Output the (x, y) coordinate of the center of the cell containing the given text.  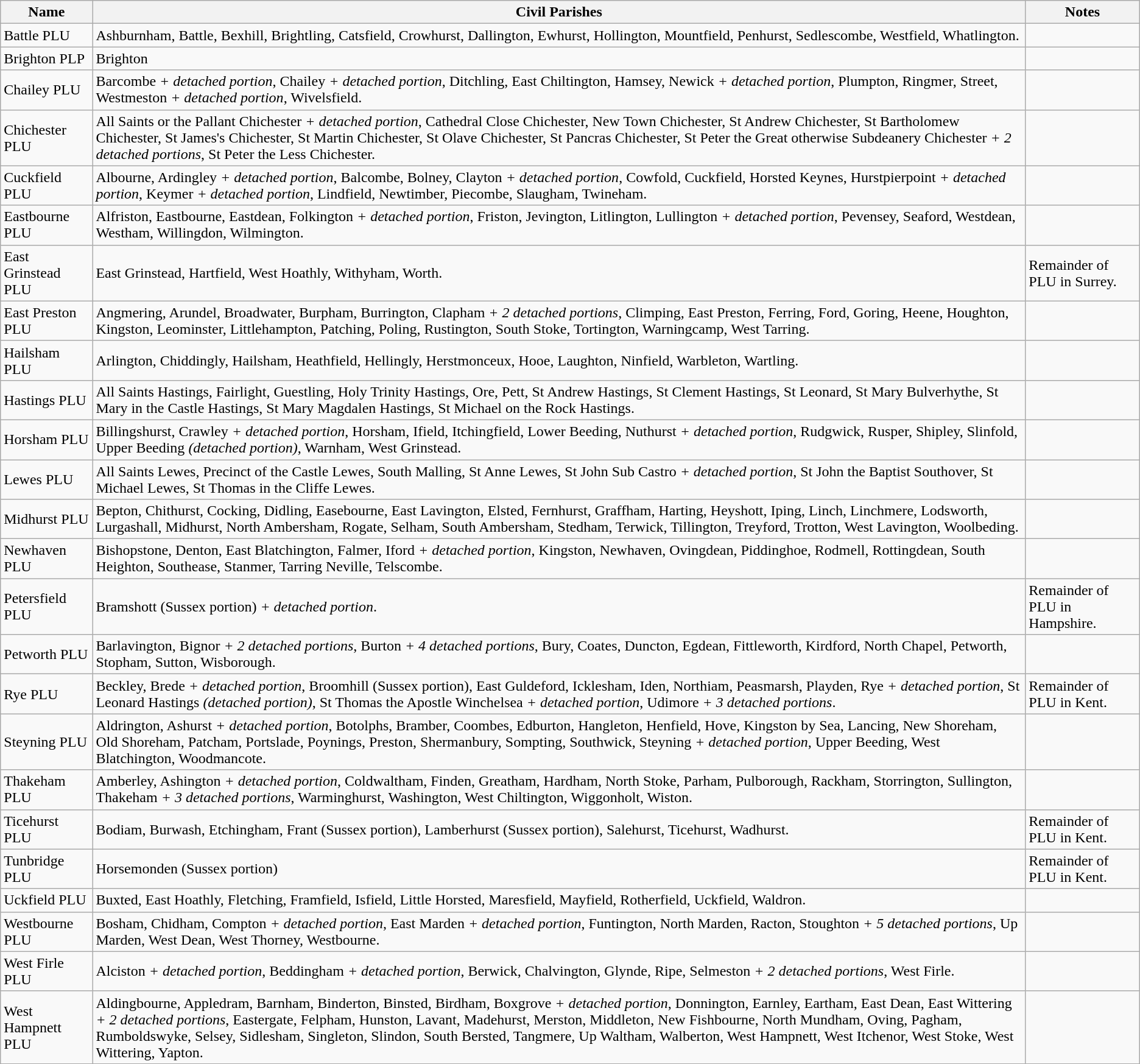
Petworth PLU (46, 654)
Brighton (559, 58)
Remainder of PLU in Surrey. (1083, 273)
Buxted, East Hoathly, Fletching, Framfield, Isfield, Little Horsted, Maresfield, Mayfield, Rotherfield, Uckfield, Waldron. (559, 900)
Uckfield PLU (46, 900)
West Hampnett PLU (46, 1027)
West Firle PLU (46, 971)
Cuckfield PLU (46, 185)
Eastbourne PLU (46, 225)
Horsham PLU (46, 440)
East Grinstead PLU (46, 273)
Horsemonden (Sussex portion) (559, 868)
Chailey PLU (46, 90)
Bodiam, Burwash, Etchingham, Frant (Sussex portion), Lamberhurst (Sussex portion), Salehurst, Ticehurst, Wadhurst. (559, 830)
Brighton PLP (46, 58)
Name (46, 12)
Hastings PLU (46, 400)
Bramshott (Sussex portion) + detached portion. (559, 607)
Newhaven PLU (46, 559)
Civil Parishes (559, 12)
Battle PLU (46, 35)
Steyning PLU (46, 742)
Chichester PLU (46, 138)
Tunbridge PLU (46, 868)
Lewes PLU (46, 479)
Midhurst PLU (46, 519)
Rye PLU (46, 694)
East Grinstead, Hartfield, West Hoathly, Withyham, Worth. (559, 273)
East Preston PLU (46, 320)
Arlington, Chiddingly, Hailsham, Heathfield, Hellingly, Herstmonceux, Hooe, Laughton, Ninfield, Warbleton, Wartling. (559, 361)
Alciston + detached portion, Beddingham + detached portion, Berwick, Chalvington, Glynde, Ripe, Selmeston + 2 detached portions, West Firle. (559, 971)
Notes (1083, 12)
Petersfield PLU (46, 607)
Ticehurst PLU (46, 830)
Remainder of PLU in Hampshire. (1083, 607)
Westbourne PLU (46, 932)
Hailsham PLU (46, 361)
Thakeham PLU (46, 789)
